Detect which cell encompasses the target text, then output its [x, y] center coordinate. 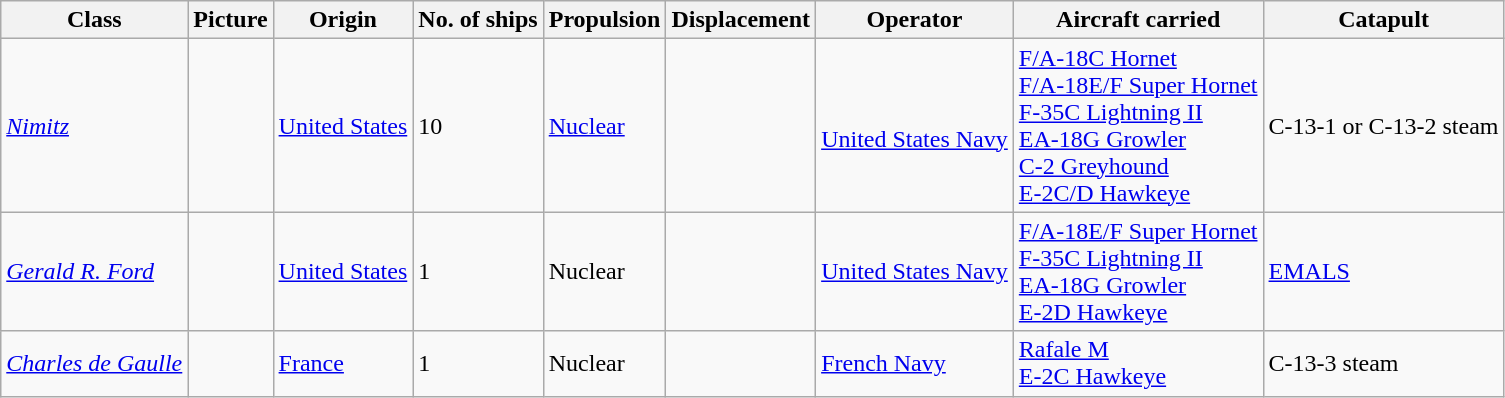
Class [94, 20]
Operator [915, 20]
France [343, 364]
Gerald R. Ford [94, 272]
F/A-18C HornetF/A-18E/F Super HornetF-35C Lightning IIEA-18G GrowlerC-2 GreyhoundE-2C/D Hawkeye [1138, 126]
Charles de Gaulle [94, 364]
Rafale ME-2C Hawkeye [1138, 364]
French Navy [915, 364]
Nimitz [94, 126]
No. of ships [478, 20]
Aircraft carried [1138, 20]
Propulsion [604, 20]
Displacement [741, 20]
Catapult [1384, 20]
F/A-18E/F Super HornetF-35C Lightning IIEA-18G GrowlerE-2D Hawkeye [1138, 272]
10 [478, 126]
EMALS [1384, 272]
Origin [343, 20]
C-13-1 or C-13-2 steam [1384, 126]
C-13-3 steam [1384, 364]
Picture [230, 20]
